Extract the (x, y) coordinate from the center of the cell holding the provided text.  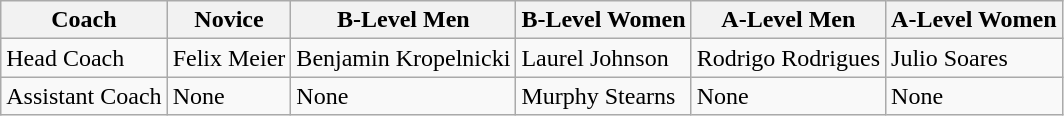
A-Level Men (788, 20)
Felix Meier (229, 58)
Novice (229, 20)
Murphy Stearns (604, 96)
Julio Soares (974, 58)
Rodrigo Rodrigues (788, 58)
Benjamin Kropelnicki (404, 58)
A-Level Women (974, 20)
Head Coach (84, 58)
Laurel Johnson (604, 58)
Coach (84, 20)
Assistant Coach (84, 96)
B-Level Women (604, 20)
B-Level Men (404, 20)
